For the text-containing cell, return its midpoint in (X, Y) coordinate format. 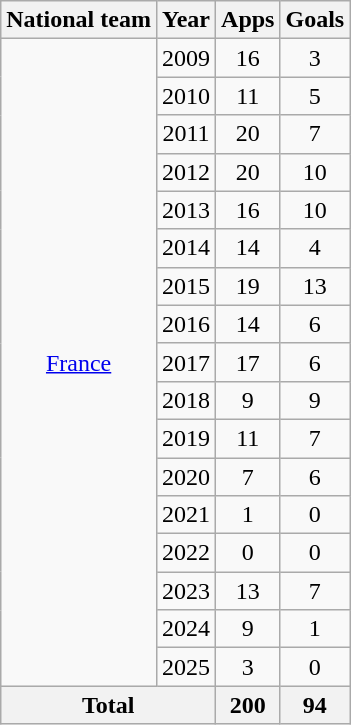
Total (108, 705)
200 (248, 705)
2016 (186, 324)
5 (315, 96)
2024 (186, 629)
2018 (186, 400)
2012 (186, 172)
4 (315, 248)
2013 (186, 210)
Year (186, 20)
2025 (186, 667)
2019 (186, 438)
94 (315, 705)
19 (248, 286)
2023 (186, 591)
Apps (248, 20)
2011 (186, 134)
2014 (186, 248)
2015 (186, 286)
2010 (186, 96)
2021 (186, 515)
2022 (186, 553)
2009 (186, 58)
17 (248, 362)
France (79, 362)
2020 (186, 477)
2017 (186, 362)
National team (79, 20)
Goals (315, 20)
